Return the (x, y) coordinate for the center point of the cell that contains the specified text.  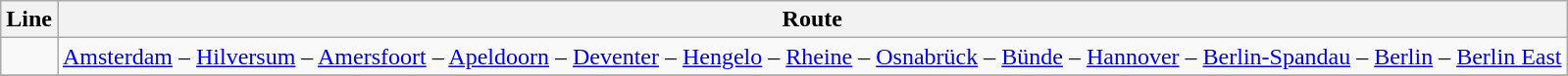
Route (812, 19)
Line (29, 19)
Amsterdam – Hilversum – Amersfoort – Apeldoorn – Deventer – Hengelo – Rheine – Osnabrück – Bünde – Hannover – Berlin-Spandau – Berlin – Berlin East (812, 57)
